Return [X, Y] of the center of cell containing provided text 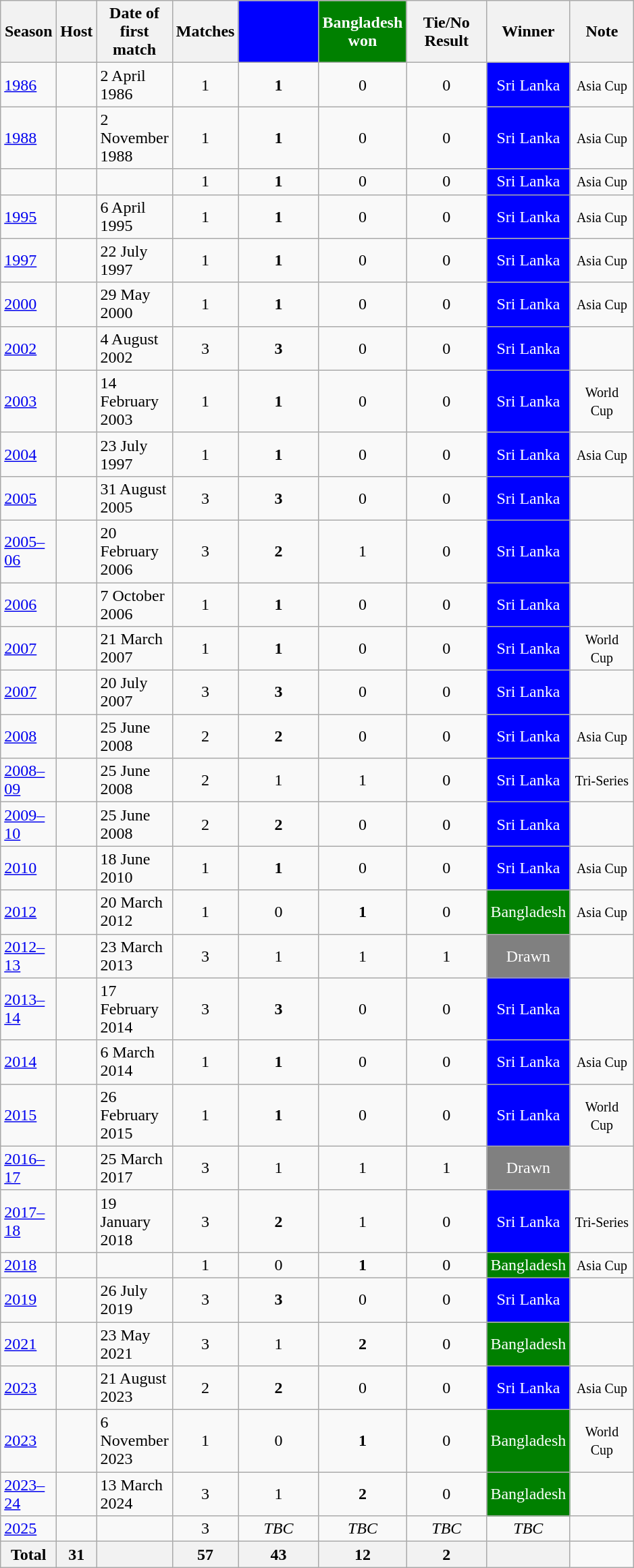
Season [28, 32]
2018 [28, 1265]
43 [278, 1554]
Date of first match [134, 32]
18 June 2010 [134, 868]
21 August 2023 [134, 1388]
31 August 2005 [134, 498]
2013–14 [28, 1009]
2002 [28, 348]
2012–13 [28, 956]
2003 [28, 401]
Bangladesh won [363, 32]
Matches [205, 32]
21 March 2007 [134, 648]
26 July 2019 [134, 1299]
1995 [28, 216]
13 March 2024 [134, 1494]
2010 [28, 868]
31 [77, 1554]
2005 [28, 498]
Total [28, 1554]
1986 [28, 85]
2008–09 [28, 781]
2019 [28, 1299]
2009–10 [28, 824]
26 February 2015 [134, 1115]
22 July 1997 [134, 261]
6 April 1995 [134, 216]
2023–24 [28, 1494]
2008 [28, 736]
17 February 2014 [134, 1009]
Note [602, 32]
2014 [28, 1062]
2006 [28, 604]
2015 [28, 1115]
2004 [28, 454]
20 July 2007 [134, 693]
23 May 2021 [134, 1344]
20 February 2006 [134, 551]
23 July 1997 [134, 454]
25 March 2017 [134, 1168]
23 March 2013 [134, 956]
6 March 2014 [134, 1062]
Winner [528, 32]
2000 [28, 304]
19 January 2018 [134, 1221]
57 [205, 1554]
1997 [28, 261]
2017–18 [28, 1221]
2012 [28, 912]
29 May 2000 [134, 304]
2016–17 [28, 1168]
2 November 1988 [134, 138]
14 February 2003 [134, 401]
2005–06 [28, 551]
12 [363, 1554]
2025 [28, 1529]
2021 [28, 1344]
20 March 2012 [134, 912]
4 August 2002 [134, 348]
Host [77, 32]
1988 [28, 138]
6 November 2023 [134, 1441]
2 April 1986 [134, 85]
Tie/No Result [447, 32]
7 October 2006 [134, 604]
